Return the [X, Y] coordinate for the center point of the cell that contains the specified text.  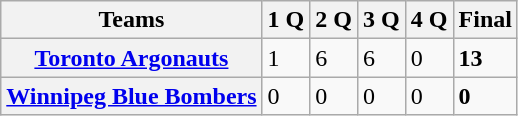
13 [485, 58]
Winnipeg Blue Bombers [132, 96]
1 Q [286, 20]
3 Q [382, 20]
Teams [132, 20]
Toronto Argonauts [132, 58]
4 Q [429, 20]
1 [286, 58]
Final [485, 20]
2 Q [334, 20]
